Return the (X, Y) coordinate for the center point of the cell that contains the specified text.  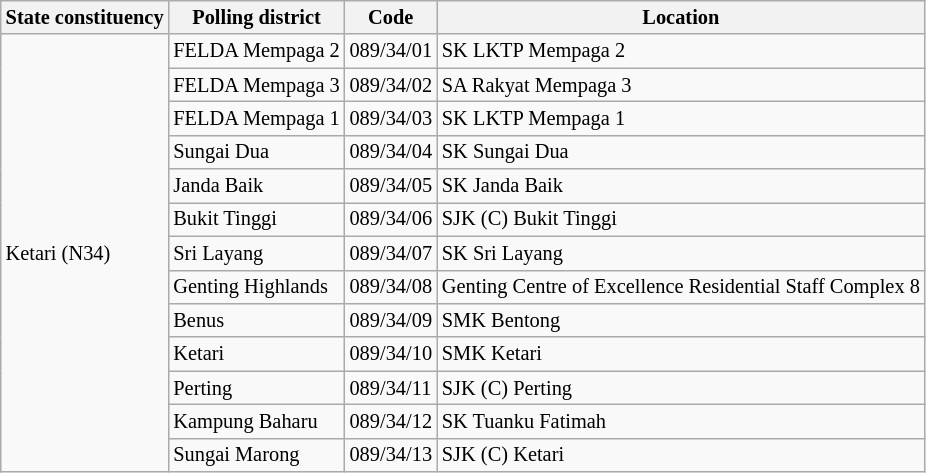
FELDA Mempaga 1 (256, 118)
Ketari (256, 354)
Sungai Marong (256, 455)
SJK (C) Ketari (681, 455)
Genting Highlands (256, 287)
SJK (C) Perting (681, 388)
Kampung Baharu (256, 421)
SMK Bentong (681, 320)
FELDA Mempaga 2 (256, 51)
Janda Baik (256, 186)
Polling district (256, 17)
Location (681, 17)
SK Janda Baik (681, 186)
089/34/13 (391, 455)
Benus (256, 320)
089/34/12 (391, 421)
Genting Centre of Excellence Residential Staff Complex 8 (681, 287)
State constituency (85, 17)
SK Sungai Dua (681, 152)
SK Tuanku Fatimah (681, 421)
089/34/10 (391, 354)
Bukit Tinggi (256, 219)
FELDA Mempaga 3 (256, 85)
Ketari (N34) (85, 253)
SK Sri Layang (681, 253)
SJK (C) Bukit Tinggi (681, 219)
SK LKTP Mempaga 1 (681, 118)
089/34/05 (391, 186)
Perting (256, 388)
SMK Ketari (681, 354)
089/34/07 (391, 253)
089/34/11 (391, 388)
SA Rakyat Mempaga 3 (681, 85)
089/34/03 (391, 118)
089/34/04 (391, 152)
089/34/01 (391, 51)
089/34/08 (391, 287)
Sungai Dua (256, 152)
089/34/06 (391, 219)
089/34/02 (391, 85)
089/34/09 (391, 320)
Sri Layang (256, 253)
SK LKTP Mempaga 2 (681, 51)
Code (391, 17)
